Scan for the cell matching the given text and deliver its (x, y) coordinate at center. 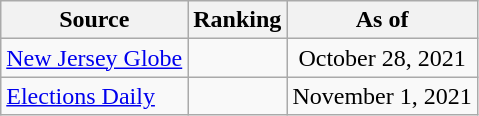
Elections Daily (94, 96)
October 28, 2021 (382, 58)
New Jersey Globe (94, 58)
November 1, 2021 (382, 96)
As of (382, 20)
Source (94, 20)
Ranking (238, 20)
